Output the (x, y) coordinate of the center of the cell containing the given text.  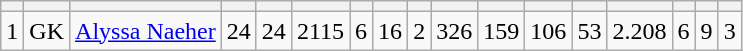
2.208 (640, 31)
159 (502, 31)
106 (548, 31)
Alyssa Naeher (146, 31)
16 (390, 31)
GK (47, 31)
3 (730, 31)
53 (590, 31)
2115 (320, 31)
9 (706, 31)
326 (454, 31)
2 (420, 31)
1 (12, 31)
